Pinpoint the cell where the given text exists, returning its [X, Y] midpoint coordinate. 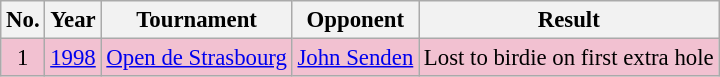
Open de Strasbourg [196, 58]
Opponent [355, 20]
Result [569, 20]
1 [23, 58]
Tournament [196, 20]
Year [73, 20]
Lost to birdie on first extra hole [569, 58]
John Senden [355, 58]
No. [23, 20]
1998 [73, 58]
